From the cell containing the given text, extract its center point as [x, y] coordinate. 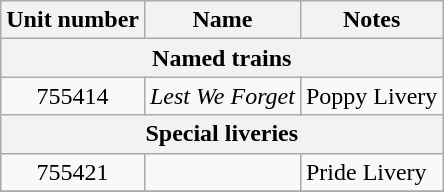
Name [222, 20]
Unit number [73, 20]
Pride Livery [371, 172]
Lest We Forget [222, 96]
Notes [371, 20]
755414 [73, 96]
Special liveries [222, 134]
755421 [73, 172]
Poppy Livery [371, 96]
Named trains [222, 58]
